Pinpoint the cell where the given text exists, returning its [x, y] midpoint coordinate. 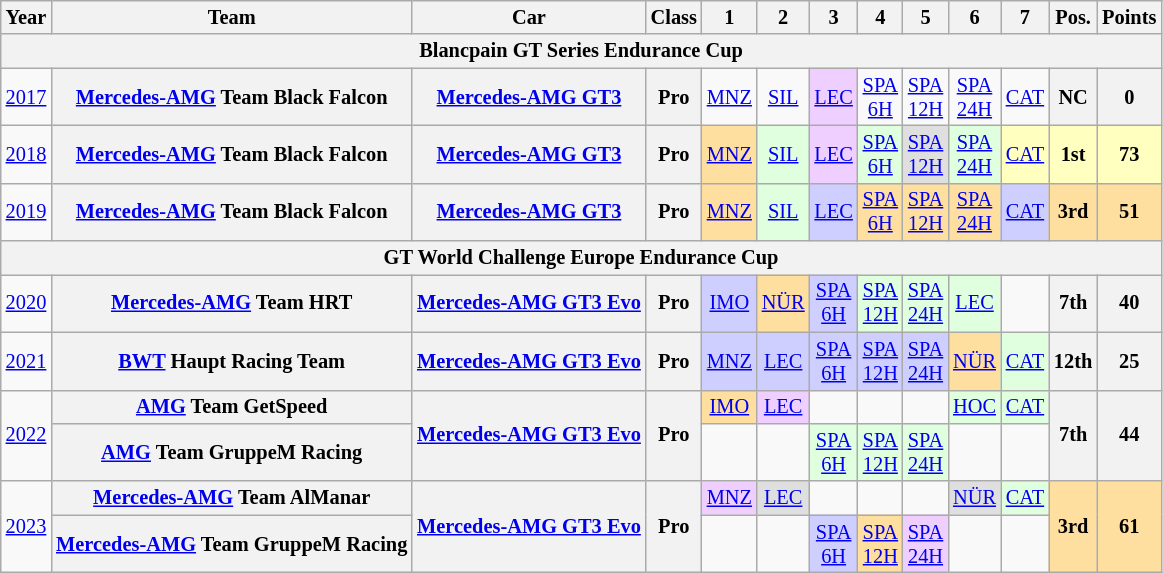
Mercedes-AMG Team AlManar [232, 498]
2023 [26, 526]
2021 [26, 361]
2 [784, 17]
AMG Team GruppeM Racing [232, 452]
73 [1129, 154]
2018 [26, 154]
12th [1073, 361]
61 [1129, 526]
4 [880, 17]
1 [730, 17]
Blancpain GT Series Endurance Cup [582, 51]
3 [834, 17]
51 [1129, 212]
2020 [26, 303]
Team [232, 17]
2017 [26, 97]
Pos. [1073, 17]
40 [1129, 303]
NC [1073, 97]
2022 [26, 436]
25 [1129, 361]
Mercedes-AMG Team HRT [232, 303]
Mercedes-AMG Team GruppeM Racing [232, 544]
GT World Challenge Europe Endurance Cup [582, 258]
2019 [26, 212]
5 [926, 17]
Car [529, 17]
1st [1073, 154]
0 [1129, 97]
HOC [974, 407]
AMG Team GetSpeed [232, 407]
6 [974, 17]
44 [1129, 436]
Class [674, 17]
7 [1025, 17]
Points [1129, 17]
Year [26, 17]
BWT Haupt Racing Team [232, 361]
